Output the [X, Y] coordinate of the center of the cell containing the given text.  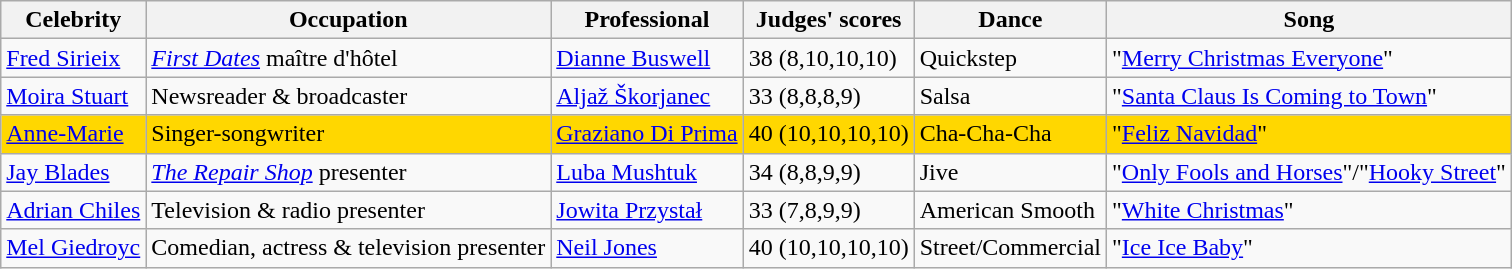
34 (8,8,9,9) [828, 172]
Fred Sirieix [74, 58]
33 (7,8,9,9) [828, 210]
Graziano Di Prima [647, 134]
Moira Stuart [74, 96]
Neil Jones [647, 248]
Quickstep [1010, 58]
Salsa [1010, 96]
Luba Mushtuk [647, 172]
Jowita Przystał [647, 210]
"Merry Christmas Everyone" [1310, 58]
The Repair Shop presenter [348, 172]
38 (8,10,10,10) [828, 58]
Adrian Chiles [74, 210]
Professional [647, 20]
Judges' scores [828, 20]
Jay Blades [74, 172]
Dianne Buswell [647, 58]
"Feliz Navidad" [1310, 134]
Newsreader & broadcaster [348, 96]
Street/Commercial [1010, 248]
American Smooth [1010, 210]
Television & radio presenter [348, 210]
Jive [1010, 172]
Comedian, actress & television presenter [348, 248]
"Santa Claus Is Coming to Town" [1310, 96]
Song [1310, 20]
"Only Fools and Horses"/"Hooky Street" [1310, 172]
Dance [1010, 20]
Cha-Cha-Cha [1010, 134]
Mel Giedroyc [74, 248]
33 (8,8,8,9) [828, 96]
Celebrity [74, 20]
Occupation [348, 20]
"Ice Ice Baby" [1310, 248]
Singer-songwriter [348, 134]
"White Christmas" [1310, 210]
First Dates maître d'hôtel [348, 58]
Aljaž Škorjanec [647, 96]
Anne-Marie [74, 134]
